Scan for the cell matching the given text and deliver its [X, Y] coordinate at center. 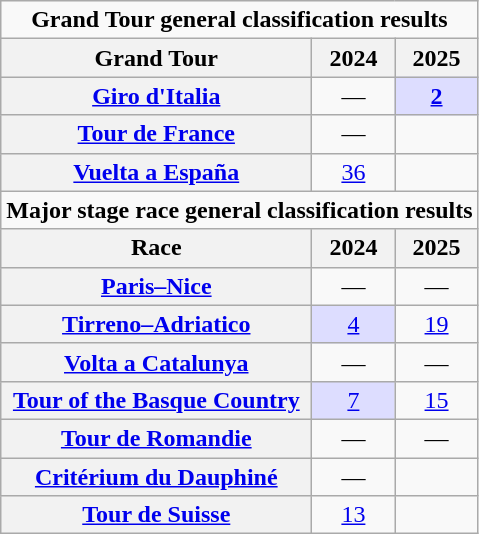
Grand Tour [156, 58]
Volta a Catalunya [156, 362]
19 [436, 324]
2 [436, 96]
7 [354, 400]
Critérium du Dauphiné [156, 477]
Tour of the Basque Country [156, 400]
Race [156, 248]
36 [354, 172]
Giro d'Italia [156, 96]
Tour de France [156, 134]
Grand Tour general classification results [240, 20]
Major stage race general classification results [240, 210]
Tour de Romandie [156, 438]
15 [436, 400]
Paris–Nice [156, 286]
Vuelta a España [156, 172]
4 [354, 324]
13 [354, 515]
Tirreno–Adriatico [156, 324]
Tour de Suisse [156, 515]
